Detect which cell encompasses the target text, then output its (X, Y) center coordinate. 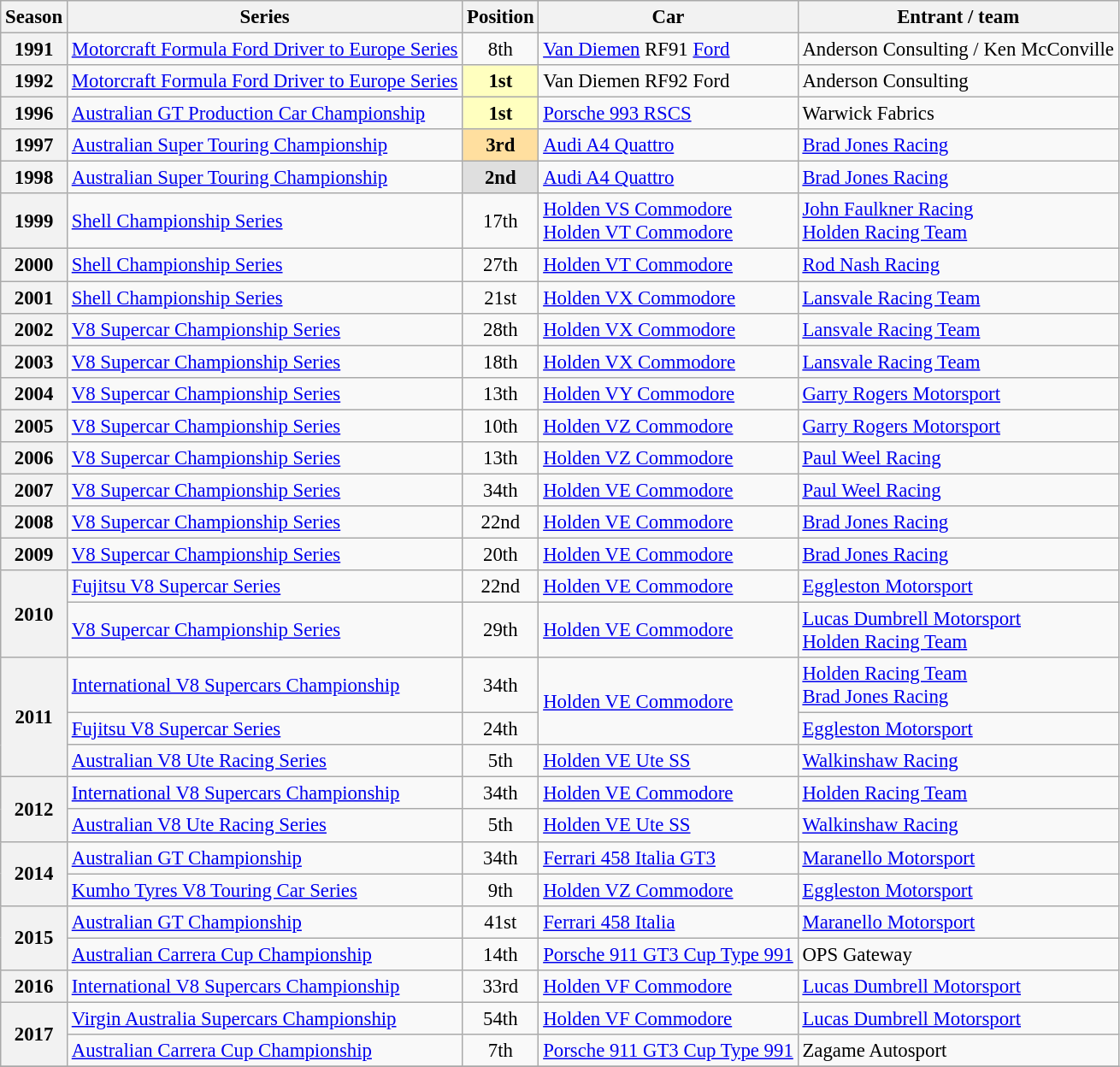
Anderson Consulting / Ken McConville (958, 50)
18th (501, 362)
17th (501, 221)
2012 (34, 809)
Holden Racing TeamBrad Jones Racing (958, 686)
33rd (501, 987)
2002 (34, 329)
8th (501, 50)
54th (501, 1018)
24th (501, 729)
Warwick Fabrics (958, 114)
1998 (34, 178)
Season (34, 17)
9th (501, 890)
Holden Racing Team (958, 793)
21st (501, 298)
2008 (34, 522)
1999 (34, 221)
2005 (34, 426)
2007 (34, 490)
Ferrari 458 Italia GT3 (669, 858)
2009 (34, 554)
Anderson Consulting (958, 81)
Porsche 993 RSCS (669, 114)
2nd (501, 178)
Holden VS CommodoreHolden VT Commodore (669, 221)
2003 (34, 362)
2011 (34, 717)
2004 (34, 393)
3rd (501, 145)
1991 (34, 50)
1997 (34, 145)
28th (501, 329)
John Faulkner RacingHolden Racing Team (958, 221)
2000 (34, 265)
29th (501, 631)
2015 (34, 937)
Lucas Dumbrell MotorsportHolden Racing Team (958, 631)
Car (669, 17)
2014 (34, 874)
2006 (34, 458)
Entrant / team (958, 17)
Kumho Tyres V8 Touring Car Series (264, 890)
41st (501, 922)
Holden VT Commodore (669, 265)
Zagame Autosport (958, 1051)
Van Diemen RF92 Ford (669, 81)
Australian GT Production Car Championship (264, 114)
Position (501, 17)
Van Diemen RF91 Ford (669, 50)
2001 (34, 298)
Virgin Australia Supercars Championship (264, 1018)
2017 (34, 1035)
OPS Gateway (958, 954)
Rod Nash Racing (958, 265)
2010 (34, 614)
1992 (34, 81)
27th (501, 265)
14th (501, 954)
Series (264, 17)
1996 (34, 114)
10th (501, 426)
20th (501, 554)
Holden VY Commodore (669, 393)
2016 (34, 987)
7th (501, 1051)
Ferrari 458 Italia (669, 922)
